Return [X, Y] of the center of cell containing provided text 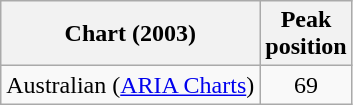
Australian (ARIA Charts) [130, 85]
Peakposition [306, 34]
Chart (2003) [130, 34]
69 [306, 85]
